Pinpoint the cell where the given text exists, returning its (X, Y) midpoint coordinate. 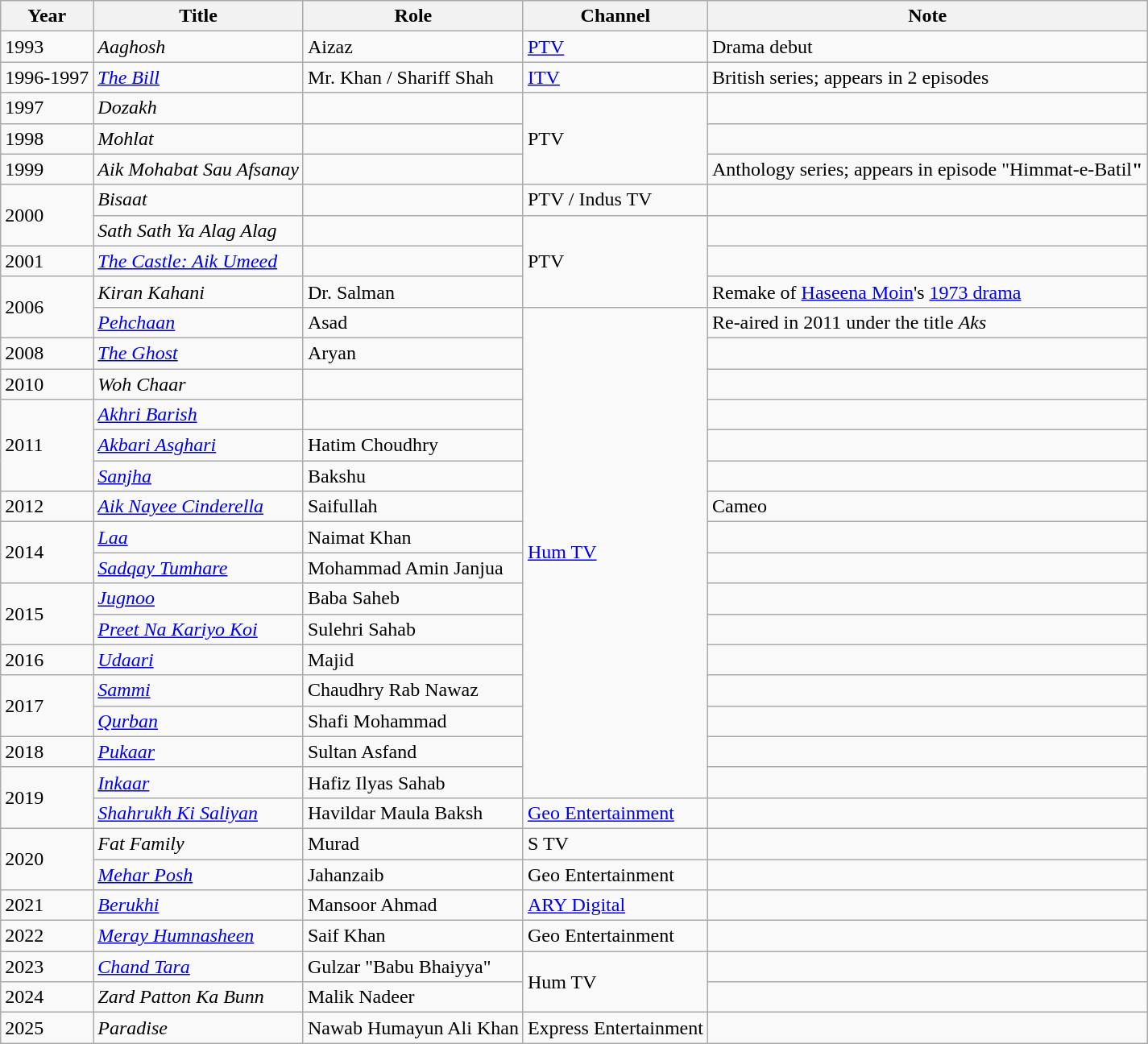
2019 (47, 797)
Akhri Barish (198, 415)
The Bill (198, 77)
Kiran Kahani (198, 292)
2016 (47, 660)
Role (412, 16)
Dozakh (198, 108)
PTV / Indus TV (615, 200)
Shahrukh Ki Saliyan (198, 813)
Channel (615, 16)
Aizaz (412, 47)
Aryan (412, 353)
Woh Chaar (198, 384)
The Ghost (198, 353)
Akbari Asghari (198, 445)
Jahanzaib (412, 874)
Mansoor Ahmad (412, 905)
2000 (47, 215)
2014 (47, 553)
Dr. Salman (412, 292)
Aik Nayee Cinderella (198, 507)
2020 (47, 859)
ITV (615, 77)
Bisaat (198, 200)
Inkaar (198, 782)
British series; appears in 2 episodes (926, 77)
Malik Nadeer (412, 997)
2021 (47, 905)
1999 (47, 169)
Year (47, 16)
2012 (47, 507)
Title (198, 16)
Aik Mohabat Sau Afsanay (198, 169)
Sulehri Sahab (412, 629)
Mr. Khan / Shariff Shah (412, 77)
1998 (47, 139)
Pukaar (198, 752)
2011 (47, 445)
Hatim Choudhry (412, 445)
Asad (412, 322)
Mehar Posh (198, 874)
Fat Family (198, 843)
Naimat Khan (412, 537)
1996-1997 (47, 77)
1993 (47, 47)
2015 (47, 614)
Laa (198, 537)
Re-aired in 2011 under the title Aks (926, 322)
2001 (47, 261)
Bakshu (412, 476)
Mohammad Amin Janjua (412, 568)
The Castle: Aik Umeed (198, 261)
Sammi (198, 690)
Mohlat (198, 139)
Sadqay Tumhare (198, 568)
Udaari (198, 660)
Saifullah (412, 507)
Gulzar "Babu Bhaiyya" (412, 967)
Berukhi (198, 905)
Sath Sath Ya Alag Alag (198, 230)
Aaghosh (198, 47)
Chaudhry Rab Nawaz (412, 690)
Hafiz Ilyas Sahab (412, 782)
Note (926, 16)
2023 (47, 967)
Chand Tara (198, 967)
Majid (412, 660)
2006 (47, 307)
Havildar Maula Baksh (412, 813)
Murad (412, 843)
2024 (47, 997)
Zard Patton Ka Bunn (198, 997)
Nawab Humayun Ali Khan (412, 1028)
1997 (47, 108)
Saif Khan (412, 936)
2017 (47, 706)
Remake of Haseena Moin's 1973 drama (926, 292)
Anthology series; appears in episode "Himmat-e-Batil" (926, 169)
Preet Na Kariyo Koi (198, 629)
Express Entertainment (615, 1028)
S TV (615, 843)
Meray Humnasheen (198, 936)
2018 (47, 752)
Sanjha (198, 476)
ARY Digital (615, 905)
2022 (47, 936)
Baba Saheb (412, 599)
Sultan Asfand (412, 752)
Pehchaan (198, 322)
Paradise (198, 1028)
2008 (47, 353)
Shafi Mohammad (412, 721)
2010 (47, 384)
2025 (47, 1028)
Drama debut (926, 47)
Cameo (926, 507)
Jugnoo (198, 599)
Qurban (198, 721)
